Return the [x, y] coordinate for the center point of the cell that contains the specified text.  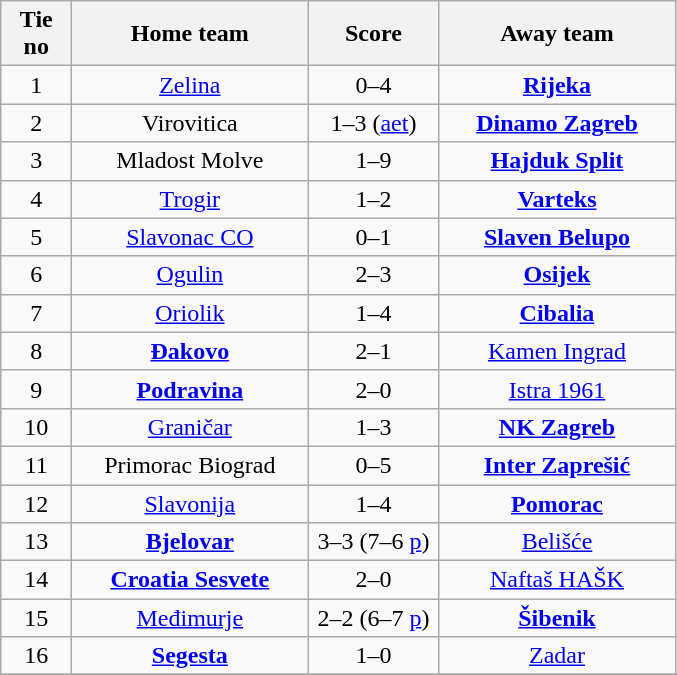
10 [36, 427]
Dinamo Zagreb [557, 123]
8 [36, 351]
1–0 [374, 656]
Tie no [36, 34]
Home team [190, 34]
2–3 [374, 275]
9 [36, 389]
Bjelovar [190, 542]
0–4 [374, 85]
Zelina [190, 85]
NK Zagreb [557, 427]
Away team [557, 34]
Score [374, 34]
3 [36, 161]
Šibenik [557, 618]
Belišće [557, 542]
Cibalia [557, 313]
Segesta [190, 656]
12 [36, 503]
Primorac Biograd [190, 465]
Slavonija [190, 503]
Naftaš HAŠK [557, 580]
Istra 1961 [557, 389]
1–2 [374, 199]
1–3 (aet) [374, 123]
14 [36, 580]
13 [36, 542]
3–3 (7–6 p) [374, 542]
Međimurje [190, 618]
0–5 [374, 465]
11 [36, 465]
Trogir [190, 199]
Inter Zaprešić [557, 465]
Kamen Ingrad [557, 351]
1–3 [374, 427]
Ogulin [190, 275]
Hajduk Split [557, 161]
5 [36, 237]
15 [36, 618]
Virovitica [190, 123]
Osijek [557, 275]
2–1 [374, 351]
Croatia Sesvete [190, 580]
Rijeka [557, 85]
Pomorac [557, 503]
Mladost Molve [190, 161]
Varteks [557, 199]
Oriolik [190, 313]
4 [36, 199]
2 [36, 123]
Slavonac CO [190, 237]
0–1 [374, 237]
Slaven Belupo [557, 237]
1–9 [374, 161]
Zadar [557, 656]
7 [36, 313]
1 [36, 85]
16 [36, 656]
2–2 (6–7 p) [374, 618]
Graničar [190, 427]
6 [36, 275]
Đakovo [190, 351]
Podravina [190, 389]
